Determine the (X, Y) coordinate at the center of the cell enclosing the given text.  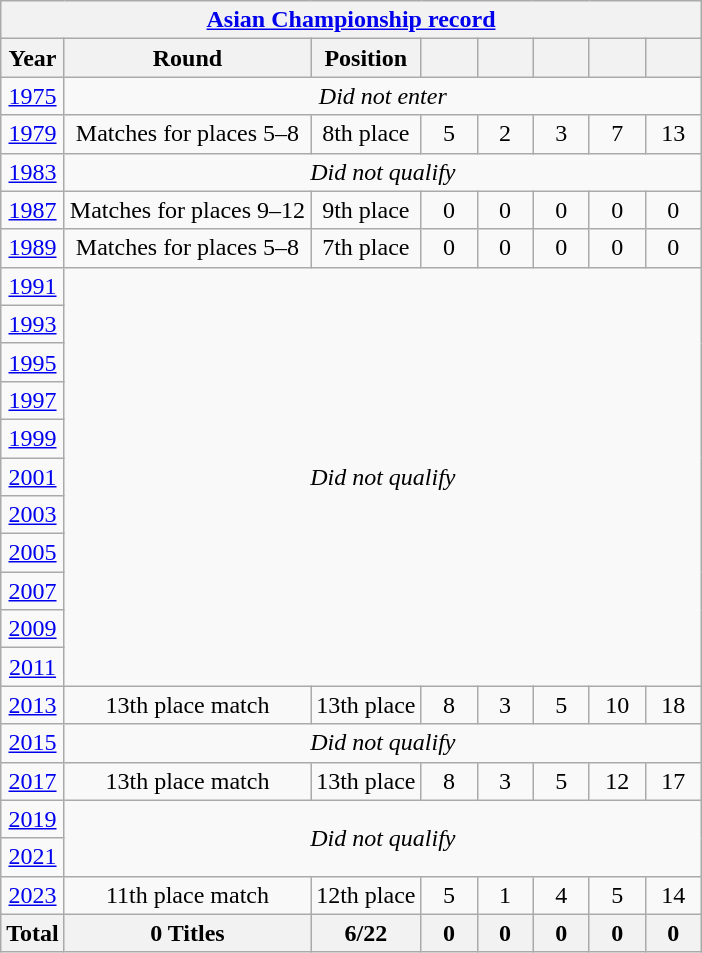
2021 (33, 857)
2005 (33, 553)
2 (505, 134)
8th place (366, 134)
2003 (33, 515)
1991 (33, 286)
14 (673, 895)
13 (673, 134)
Position (366, 58)
2023 (33, 895)
Matches for places 9–12 (187, 210)
1975 (33, 96)
Did not enter (382, 96)
7th place (366, 248)
9th place (366, 210)
0 Titles (187, 933)
1997 (33, 400)
10 (617, 705)
Round (187, 58)
17 (673, 781)
2011 (33, 667)
2015 (33, 743)
1983 (33, 172)
1 (505, 895)
Year (33, 58)
2019 (33, 819)
2001 (33, 477)
12 (617, 781)
Total (33, 933)
2007 (33, 591)
1979 (33, 134)
12th place (366, 895)
1995 (33, 362)
1987 (33, 210)
1993 (33, 324)
Asian Championship record (352, 20)
1999 (33, 438)
4 (561, 895)
2013 (33, 705)
11th place match (187, 895)
2017 (33, 781)
7 (617, 134)
1989 (33, 248)
18 (673, 705)
6/22 (366, 933)
2009 (33, 629)
